Provide the [x, y] coordinate of the cell's center where the given text is located.  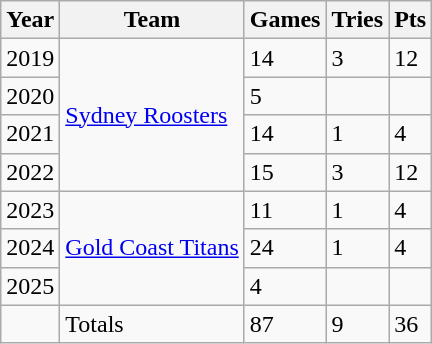
Sydney Roosters [152, 115]
Year [30, 20]
87 [285, 324]
36 [410, 324]
Team [152, 20]
Totals [152, 324]
2024 [30, 248]
Games [285, 20]
Pts [410, 20]
2023 [30, 210]
15 [285, 172]
Tries [358, 20]
2021 [30, 134]
2019 [30, 58]
2022 [30, 172]
11 [285, 210]
5 [285, 96]
24 [285, 248]
Gold Coast Titans [152, 248]
2020 [30, 96]
2025 [30, 286]
9 [358, 324]
